Pinpoint the cell where the given text exists, returning its (X, Y) midpoint coordinate. 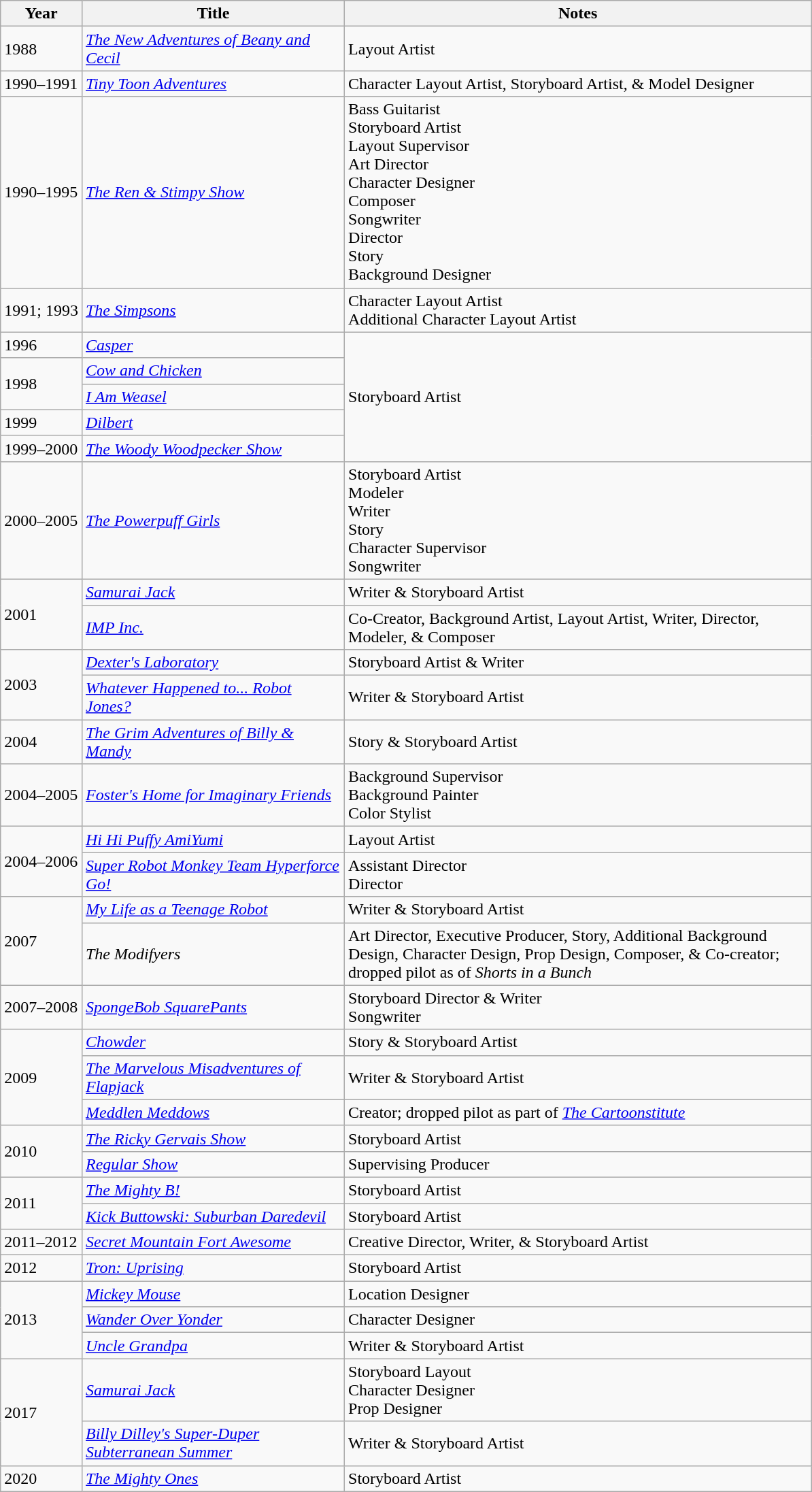
1996 (41, 345)
1988 (41, 49)
The Powerpuff Girls (213, 520)
Billy Dilley's Super-Duper Subterranean Summer (213, 1444)
My Life as a Teenage Robot (213, 910)
2001 (41, 614)
Cow and Chicken (213, 371)
Supervising Producer (578, 1164)
Casper (213, 345)
2011–2012 (41, 1242)
IMP Inc. (213, 627)
1990–1995 (41, 192)
Storyboard Artist Modeler Writer Story Character Supervisor Songwriter (578, 520)
The Ren & Stimpy Show (213, 192)
Uncle Grandpa (213, 1346)
Super Robot Monkey Team Hyperforce Go! (213, 875)
Dilbert (213, 422)
The Mighty B! (213, 1190)
Storyboard Director & Writer Songwriter (578, 1007)
Hi Hi Puffy AmiYumi (213, 840)
The Woody Woodpecker Show (213, 448)
Kick Buttowski: Suburban Daredevil (213, 1216)
2004 (41, 742)
Dexter's Laboratory (213, 663)
2007 (41, 941)
Wander Over Yonder (213, 1320)
Chowder (213, 1042)
Meddlen Meddows (213, 1112)
Creator; dropped pilot as part of The Cartoonstitute (578, 1112)
The Mighty Ones (213, 1478)
SpongeBob SquarePants (213, 1007)
Creative Director, Writer, & Storyboard Artist (578, 1242)
1999 (41, 422)
2013 (41, 1320)
Assistant Director Director (578, 875)
Character Designer (578, 1320)
2011 (41, 1203)
2009 (41, 1078)
1990–1991 (41, 84)
The Modifyers (213, 954)
The Marvelous Misadventures of Flapjack (213, 1078)
Storyboard Artist & Writer (578, 663)
2010 (41, 1151)
Tiny Toon Adventures (213, 84)
The New Adventures of Beany and Cecil (213, 49)
1998 (41, 384)
Whatever Happened to... Robot Jones? (213, 698)
Tron: Uprising (213, 1268)
Year (41, 14)
Title (213, 14)
Character Layout Artist, Storyboard Artist, & Model Designer (578, 84)
I Am Weasel (213, 397)
2004–2005 (41, 795)
2004–2006 (41, 861)
2012 (41, 1268)
Secret Mountain Fort Awesome (213, 1242)
Storyboard Layout Character Designer Prop Designer (578, 1390)
2003 (41, 684)
The Grim Adventures of Billy & Mandy (213, 742)
Location Designer (578, 1294)
Background Supervisor Background Painter Color Stylist (578, 795)
2017 (41, 1412)
Character Layout Artist Additional Character Layout Artist (578, 310)
2000–2005 (41, 520)
Co-Creator, Background Artist, Layout Artist, Writer, Director, Modeler, & Composer (578, 627)
1999–2000 (41, 448)
Mickey Mouse (213, 1294)
Foster's Home for Imaginary Friends (213, 795)
Regular Show (213, 1164)
The Ricky Gervais Show (213, 1138)
The Simpsons (213, 310)
Bass Guitarist Storyboard ArtistLayout Supervisor Art Director Character Designer Composer Songwriter Director Story Background Designer (578, 192)
2007–2008 (41, 1007)
2020 (41, 1478)
1991; 1993 (41, 310)
Notes (578, 14)
